From the cell containing the given text, extract its center point as (x, y) coordinate. 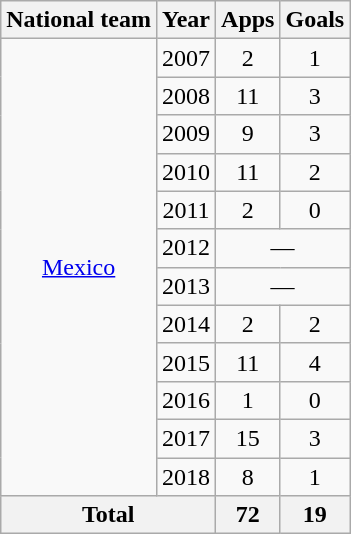
2010 (186, 172)
8 (248, 477)
15 (248, 438)
Total (108, 515)
Goals (315, 20)
2015 (186, 362)
2018 (186, 477)
2016 (186, 400)
National team (79, 20)
Year (186, 20)
72 (248, 515)
2012 (186, 248)
2013 (186, 286)
Mexico (79, 268)
2008 (186, 96)
2017 (186, 438)
19 (315, 515)
2011 (186, 210)
4 (315, 362)
9 (248, 134)
2007 (186, 58)
2014 (186, 324)
Apps (248, 20)
2009 (186, 134)
